Search for the cell housing the specified text and yield its (X, Y) center coordinate. 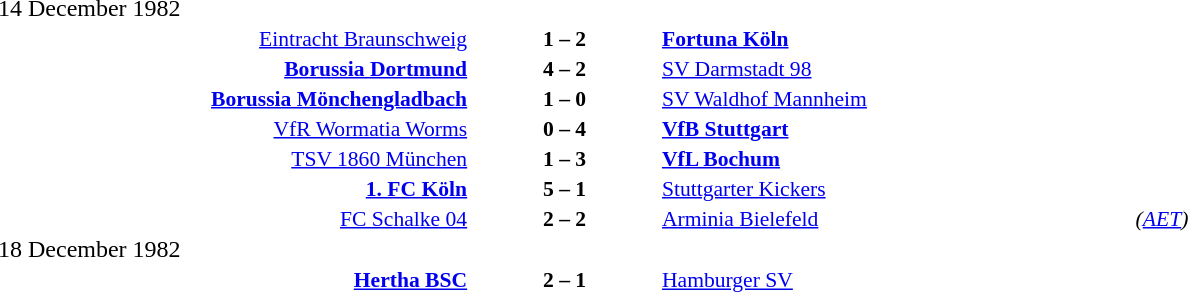
1 – 3 (564, 158)
Arminia Bielefeld (896, 218)
SV Darmstadt 98 (896, 68)
VfB Stuttgart (896, 128)
4 – 2 (564, 68)
Fortuna Köln (896, 38)
0 – 4 (564, 128)
1 – 0 (564, 98)
2 – 2 (564, 218)
1 – 2 (564, 38)
VfL Bochum (896, 158)
5 – 1 (564, 188)
SV Waldhof Mannheim (896, 98)
Stuttgarter Kickers (896, 188)
